Extract the (x, y) coordinate from the center of the cell holding the provided text.  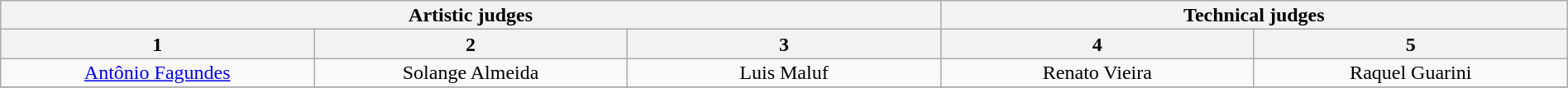
Solange Almeida (471, 72)
1 (157, 44)
4 (1097, 44)
3 (784, 44)
Luis Maluf (784, 72)
2 (471, 44)
5 (1411, 44)
Technical judges (1254, 15)
Artistic judges (471, 15)
Antônio Fagundes (157, 72)
Raquel Guarini (1411, 72)
Renato Vieira (1097, 72)
